Pinpoint the cell where the given text exists, returning its [x, y] midpoint coordinate. 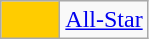
All-Star [104, 20]
